Locate the cell with the specified text and output its (x, y) center coordinate. 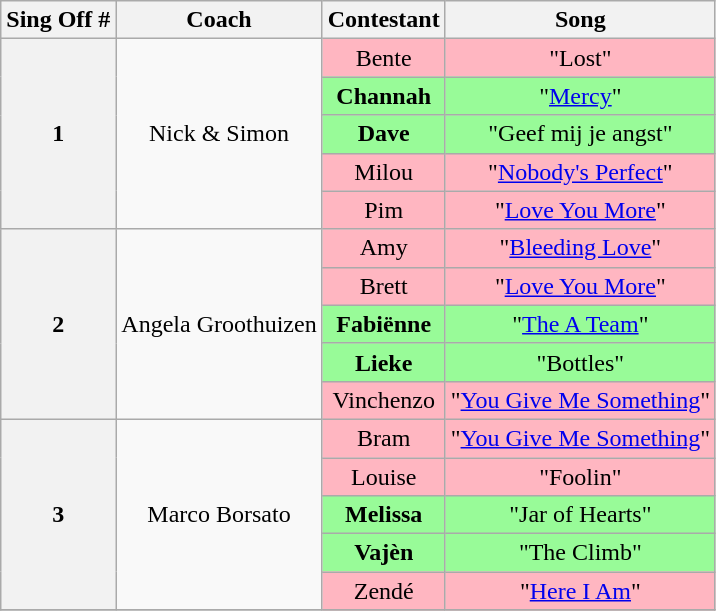
Fabiënne (384, 324)
Lieke (384, 362)
"Lost" (580, 58)
Brett (384, 286)
Dave (384, 134)
"Geef mij je angst" (580, 134)
Amy (384, 248)
"Foolin" (580, 477)
Coach (219, 20)
Pim (384, 210)
Marco Borsato (219, 514)
Contestant (384, 20)
Bente (384, 58)
Bram (384, 438)
Nick & Simon (219, 134)
3 (58, 514)
1 (58, 134)
Vajèn (384, 553)
"Here I Am" (580, 591)
"Bottles" (580, 362)
Vinchenzo (384, 400)
Zendé (384, 591)
Song (580, 20)
Sing Off # (58, 20)
Melissa (384, 515)
Channah (384, 96)
Angela Groothuizen (219, 324)
"The Climb" (580, 553)
Milou (384, 172)
"The A Team" (580, 324)
"Nobody's Perfect" (580, 172)
2 (58, 324)
"Jar of Hearts" (580, 515)
"Bleeding Love" (580, 248)
Louise (384, 477)
"Mercy" (580, 96)
